Search for the cell housing the specified text and yield its (x, y) center coordinate. 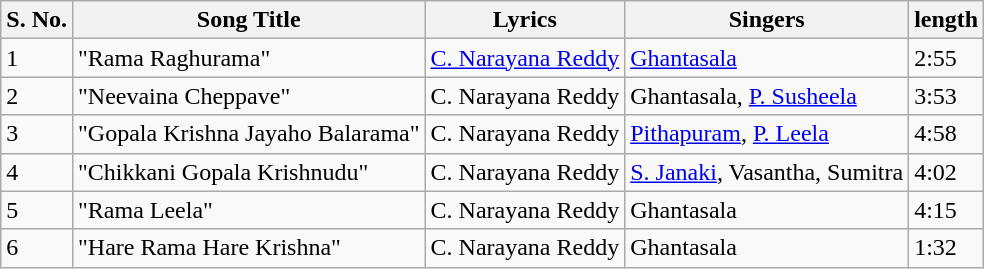
5 (37, 210)
1 (37, 58)
"Chikkani Gopala Krishnudu" (248, 172)
6 (37, 248)
"Rama Raghurama" (248, 58)
S. Janaki, Vasantha, Sumitra (767, 172)
"Hare Rama Hare Krishna" (248, 248)
"Gopala Krishna Jayaho Balarama" (248, 134)
3:53 (946, 96)
"Neevaina Cheppave" (248, 96)
4:02 (946, 172)
length (946, 20)
Ghantasala, P. Susheela (767, 96)
"Rama Leela" (248, 210)
1:32 (946, 248)
S. No. (37, 20)
Lyrics (525, 20)
Singers (767, 20)
2:55 (946, 58)
4:58 (946, 134)
3 (37, 134)
4:15 (946, 210)
4 (37, 172)
2 (37, 96)
Song Title (248, 20)
Pithapuram, P. Leela (767, 134)
